Search for the cell housing the specified text and yield its (x, y) center coordinate. 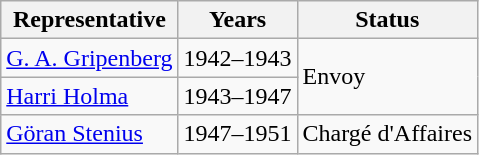
Chargé d'Affaires (387, 134)
Harri Holma (90, 96)
Representative (90, 20)
G. A. Gripenberg (90, 58)
Envoy (387, 77)
Göran Stenius (90, 134)
1947–1951 (238, 134)
1942–1943 (238, 58)
1943–1947 (238, 96)
Years (238, 20)
Status (387, 20)
